Identify which cell holds the provided text, then report its (X, Y) central coordinate. 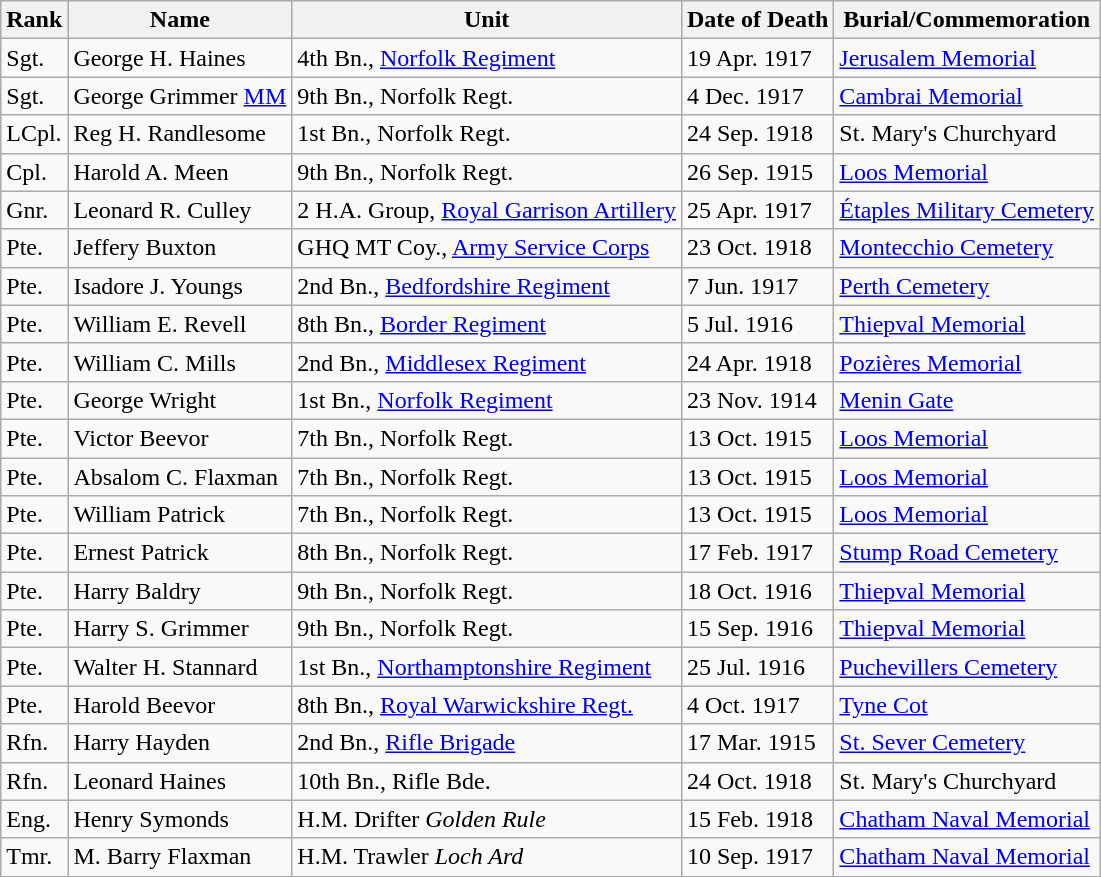
George Grimmer MM (180, 96)
19 Apr. 1917 (757, 58)
5 Jul. 1916 (757, 324)
10th Bn., Rifle Bde. (487, 781)
2nd Bn., Bedfordshire Regiment (487, 286)
2nd Bn., Rifle Brigade (487, 743)
1st Bn., Norfolk Regiment (487, 400)
4 Oct. 1917 (757, 705)
17 Feb. 1917 (757, 553)
William E. Revell (180, 324)
Cambrai Memorial (967, 96)
Harold A. Meen (180, 172)
10 Sep. 1917 (757, 857)
Absalom C. Flaxman (180, 477)
17 Mar. 1915 (757, 743)
Leonard R. Culley (180, 210)
Name (180, 20)
15 Feb. 1918 (757, 819)
8th Bn., Norfolk Regt. (487, 553)
Pozières Memorial (967, 362)
Menin Gate (967, 400)
Isadore J. Youngs (180, 286)
St. Sever Cemetery (967, 743)
Rank (34, 20)
8th Bn., Border Regiment (487, 324)
William C. Mills (180, 362)
Étaples Military Cemetery (967, 210)
23 Oct. 1918 (757, 248)
Burial/Commemoration (967, 20)
Eng. (34, 819)
Harry S. Grimmer (180, 629)
William Patrick (180, 515)
Tyne Cot (967, 705)
Reg H. Randlesome (180, 134)
LCpl. (34, 134)
4 Dec. 1917 (757, 96)
8th Bn., Royal Warwickshire Regt. (487, 705)
Gnr. (34, 210)
25 Jul. 1916 (757, 667)
Victor Beevor (180, 438)
M. Barry Flaxman (180, 857)
Jerusalem Memorial (967, 58)
1st Bn., Norfolk Regt. (487, 134)
Harold Beevor (180, 705)
Puchevillers Cemetery (967, 667)
Henry Symonds (180, 819)
Stump Road Cemetery (967, 553)
H.M. Trawler Loch Ard (487, 857)
24 Sep. 1918 (757, 134)
George H. Haines (180, 58)
7 Jun. 1917 (757, 286)
26 Sep. 1915 (757, 172)
H.M. Drifter Golden Rule (487, 819)
GHQ MT Coy., Army Service Corps (487, 248)
18 Oct. 1916 (757, 591)
Harry Baldry (180, 591)
George Wright (180, 400)
25 Apr. 1917 (757, 210)
Leonard Haines (180, 781)
23 Nov. 1914 (757, 400)
1st Bn., Northamptonshire Regiment (487, 667)
Perth Cemetery (967, 286)
Ernest Patrick (180, 553)
Unit (487, 20)
15 Sep. 1916 (757, 629)
Tmr. (34, 857)
2nd Bn., Middlesex Regiment (487, 362)
Date of Death (757, 20)
Jeffery Buxton (180, 248)
Cpl. (34, 172)
2 H.A. Group, Royal Garrison Artillery (487, 210)
Walter H. Stannard (180, 667)
Montecchio Cemetery (967, 248)
4th Bn., Norfolk Regiment (487, 58)
24 Apr. 1918 (757, 362)
Harry Hayden (180, 743)
24 Oct. 1918 (757, 781)
